Detect which cell encompasses the target text, then output its (X, Y) center coordinate. 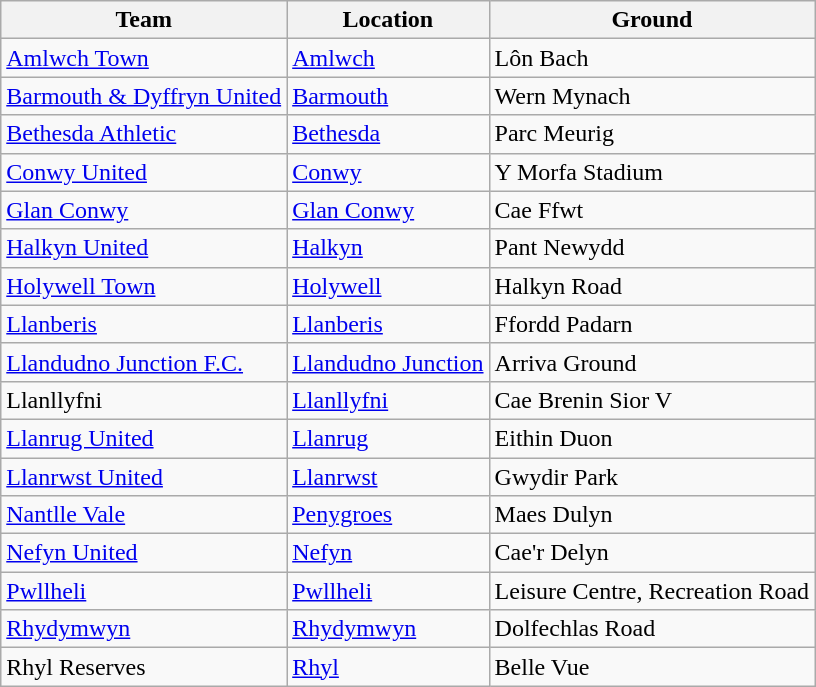
Bethesda (388, 134)
Team (144, 20)
Location (388, 20)
Ffordd Padarn (652, 324)
Bethesda Athletic (144, 134)
Eithin Duon (652, 438)
Leisure Centre, Recreation Road (652, 591)
Amlwch (388, 58)
Wern Mynach (652, 96)
Rhyl (388, 667)
Belle Vue (652, 667)
Cae Ffwt (652, 210)
Nefyn United (144, 553)
Barmouth (388, 96)
Parc Meurig (652, 134)
Conwy (388, 172)
Cae Brenin Sior V (652, 400)
Arriva Ground (652, 362)
Halkyn (388, 248)
Barmouth & Dyffryn United (144, 96)
Dolfechlas Road (652, 629)
Lôn Bach (652, 58)
Holywell Town (144, 286)
Rhyl Reserves (144, 667)
Amlwch Town (144, 58)
Llandudno Junction F.C. (144, 362)
Pant Newydd (652, 248)
Gwydir Park (652, 477)
Llandudno Junction (388, 362)
Ground (652, 20)
Conwy United (144, 172)
Llanrwst United (144, 477)
Llanrug (388, 438)
Nefyn (388, 553)
Maes Dulyn (652, 515)
Cae'r Delyn (652, 553)
Nantlle Vale (144, 515)
Llanrwst (388, 477)
Halkyn Road (652, 286)
Holywell (388, 286)
Llanrug United (144, 438)
Penygroes (388, 515)
Halkyn United (144, 248)
Y Morfa Stadium (652, 172)
